Output the (X, Y) coordinate of the center of the cell containing the given text.  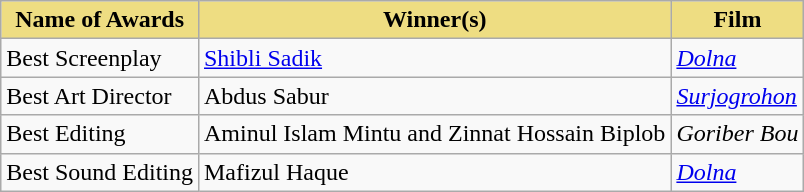
Goriber Bou (738, 134)
Surjogrohon (738, 96)
Abdus Sabur (434, 96)
Film (738, 20)
Mafizul Haque (434, 172)
Aminul Islam Mintu and Zinnat Hossain Biplob (434, 134)
Winner(s) (434, 20)
Name of Awards (100, 20)
Best Screenplay (100, 58)
Best Art Director (100, 96)
Best Sound Editing (100, 172)
Shibli Sadik (434, 58)
Best Editing (100, 134)
